Return (X, Y) of the center of cell containing provided text 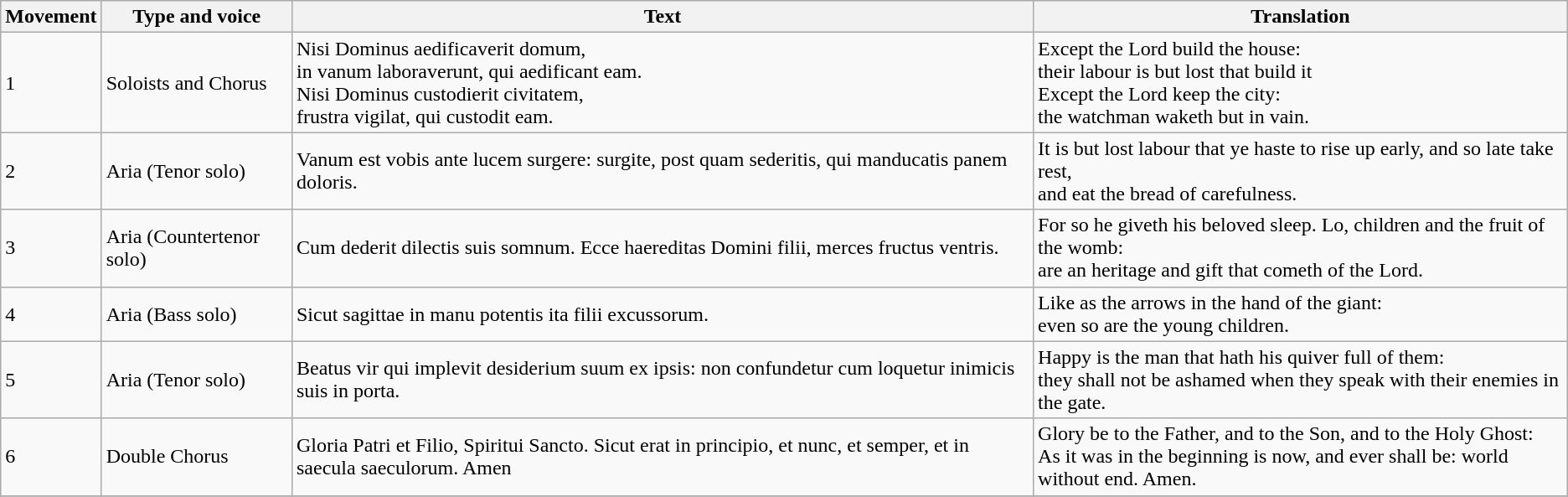
5 (51, 380)
Sicut sagittae in manu potentis ita filii excussorum. (662, 313)
4 (51, 313)
Cum dederit dilectis suis somnum. Ecce haereditas Domini filii, merces fructus ventris. (662, 248)
For so he giveth his beloved sleep. Lo, children and the fruit of the womb:are an heritage and gift that cometh of the Lord. (1301, 248)
3 (51, 248)
Translation (1301, 17)
It is but lost labour that ye haste to rise up early, and so late take rest,and eat the bread of carefulness. (1301, 171)
2 (51, 171)
Movement (51, 17)
Double Chorus (196, 457)
Aria (Bass solo) (196, 313)
Glory be to the Father, and to the Son, and to the Holy Ghost:As it was in the beginning is now, and ever shall be: world without end. Amen. (1301, 457)
Aria (Countertenor solo) (196, 248)
Soloists and Chorus (196, 82)
Gloria Patri et Filio, Spiritui Sancto. Sicut erat in principio, et nunc, et semper, et in saecula saeculorum. Amen (662, 457)
Text (662, 17)
Type and voice (196, 17)
6 (51, 457)
Like as the arrows in the hand of the giant:even so are the young children. (1301, 313)
1 (51, 82)
Happy is the man that hath his quiver full of them:they shall not be ashamed when they speak with their enemies in the gate. (1301, 380)
Vanum est vobis ante lucem surgere: surgite, post quam sederitis, qui manducatis panem doloris. (662, 171)
Except the Lord build the house:their labour is but lost that build itExcept the Lord keep the city:the watchman waketh but in vain. (1301, 82)
Beatus vir qui implevit desiderium suum ex ipsis: non confundetur cum loquetur inimicis suis in porta. (662, 380)
Nisi Dominus aedificaverit domum, in vanum laboraverunt, qui aedificant eam. Nisi Dominus custodierit civitatem, frustra vigilat, qui custodit eam. (662, 82)
